Return (X, Y) of the center of cell containing provided text 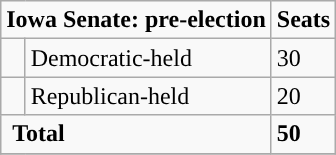
Republican-held (148, 96)
Democratic-held (148, 58)
Iowa Senate: pre-election (136, 20)
30 (303, 58)
20 (303, 96)
Seats (303, 20)
Total (136, 134)
50 (303, 134)
